Locate the cell with the specified text and output its [X, Y] center coordinate. 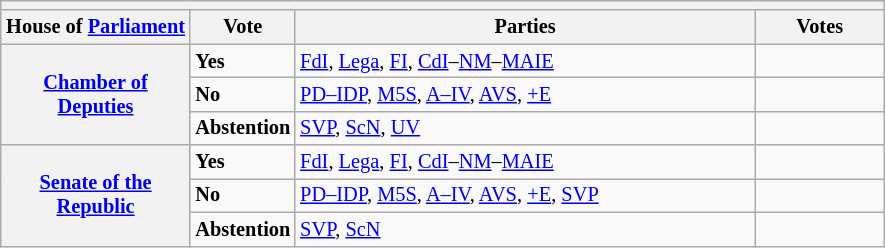
Senate of the Republic [96, 196]
Vote [242, 27]
SVP, ScN [525, 229]
SVP, ScN, UV [525, 128]
PD–IDP, M5S, A–IV, AVS, +E [525, 94]
Votes [820, 27]
PD–IDP, M5S, A–IV, AVS, +E, SVP [525, 195]
Parties [525, 27]
House of Parliament [96, 27]
Chamber of Deputies [96, 94]
